Identify which cell holds the provided text, then report its [x, y] central coordinate. 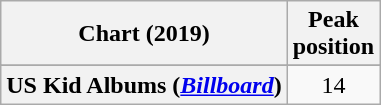
Peakposition [333, 34]
14 [333, 85]
Chart (2019) [144, 34]
US Kid Albums (Billboard) [144, 85]
